Search for the cell housing the specified text and yield its [x, y] center coordinate. 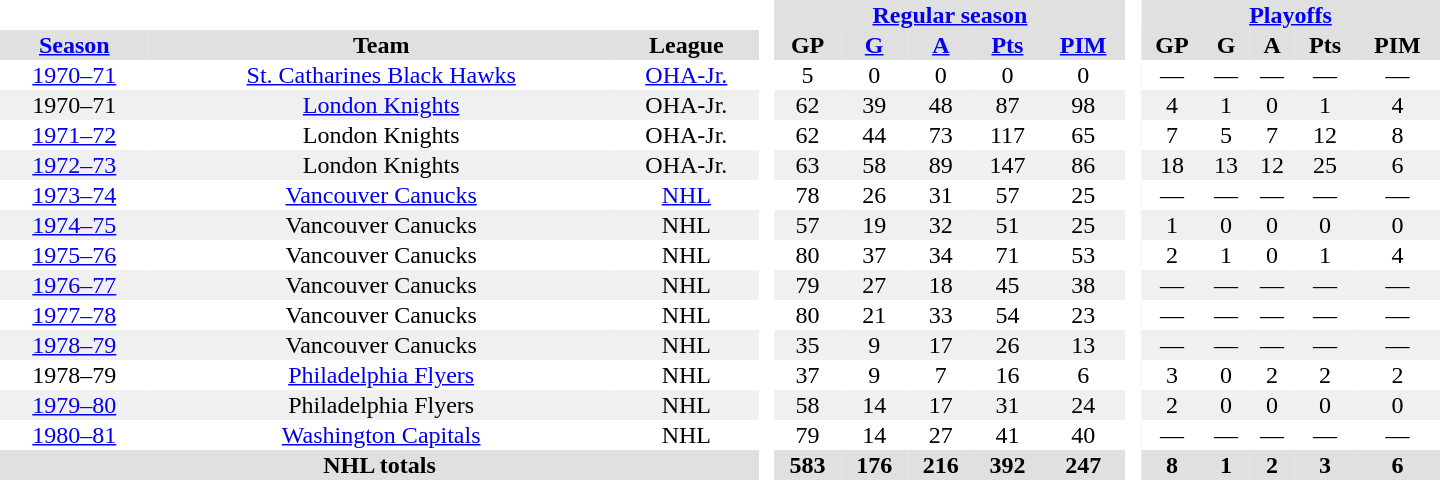
NHL totals [380, 465]
45 [1008, 285]
39 [874, 105]
1975–76 [74, 255]
98 [1084, 105]
St. Catharines Black Hawks [382, 75]
71 [1008, 255]
54 [1008, 315]
78 [808, 195]
21 [874, 315]
Washington Capitals [382, 435]
1977–78 [74, 315]
24 [1084, 405]
1972–73 [74, 165]
63 [808, 165]
176 [874, 465]
53 [1084, 255]
1976–77 [74, 285]
48 [942, 105]
51 [1008, 225]
34 [942, 255]
League [686, 45]
87 [1008, 105]
117 [1008, 135]
44 [874, 135]
40 [1084, 435]
1971–72 [74, 135]
41 [1008, 435]
32 [942, 225]
1979–80 [74, 405]
19 [874, 225]
16 [1008, 375]
Season [74, 45]
1980–81 [74, 435]
216 [942, 465]
1974–75 [74, 225]
33 [942, 315]
Playoffs [1290, 15]
247 [1084, 465]
Team [382, 45]
89 [942, 165]
86 [1084, 165]
Regular season [950, 15]
38 [1084, 285]
147 [1008, 165]
65 [1084, 135]
392 [1008, 465]
23 [1084, 315]
73 [942, 135]
1973–74 [74, 195]
583 [808, 465]
35 [808, 345]
